Determine the [x, y] coordinate at the center of the cell enclosing the given text.  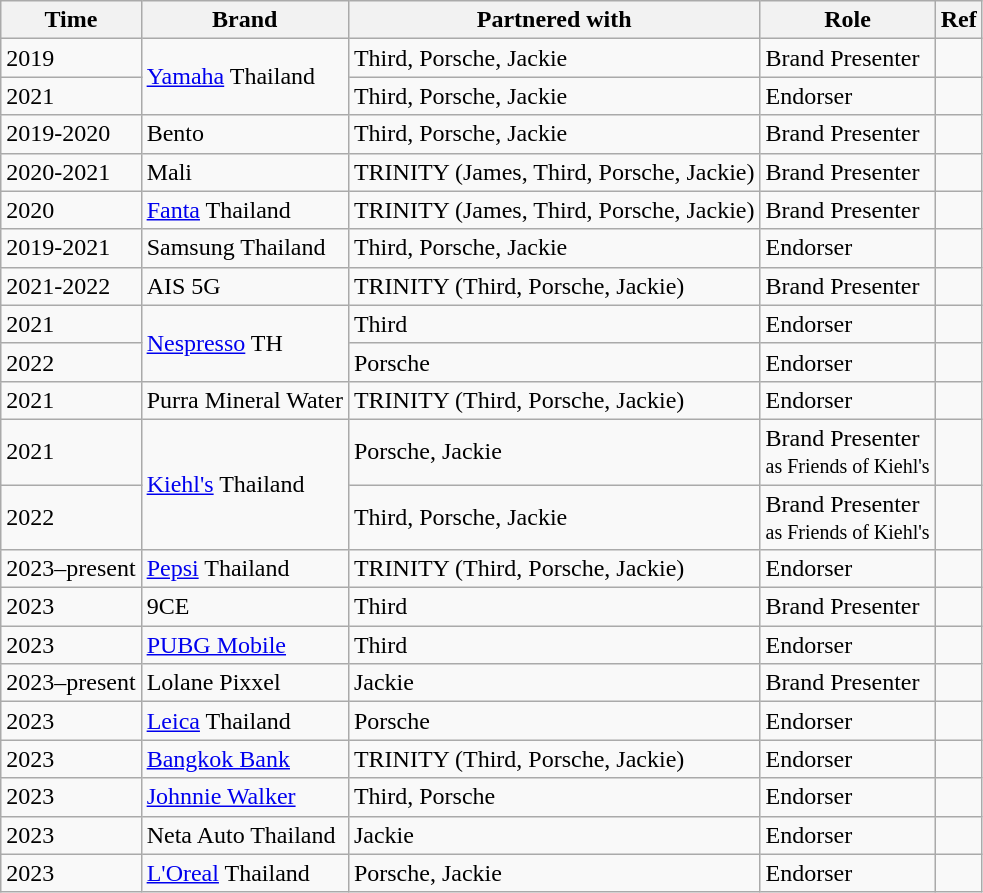
2019-2020 [71, 134]
Bento [244, 134]
Johnnie Walker [244, 797]
Fanta Thailand [244, 210]
Third, Porsche [554, 797]
AIS 5G [244, 286]
Role [848, 20]
Kiehl's Thailand [244, 484]
2019 [71, 58]
Nespresso TH [244, 343]
L'Oreal Thailand [244, 873]
Time [71, 20]
Brand [244, 20]
Lolane Pixxel [244, 683]
Yamaha Thailand [244, 77]
Bangkok Bank [244, 759]
9CE [244, 607]
2020-2021 [71, 172]
2021-2022 [71, 286]
Partnered with [554, 20]
Pepsi Thailand [244, 569]
Mali [244, 172]
Leica Thailand [244, 721]
2019-2021 [71, 248]
Samsung Thailand [244, 248]
2020 [71, 210]
Neta Auto Thailand [244, 835]
Ref [958, 20]
Purra Mineral Water [244, 400]
PUBG Mobile [244, 645]
